For the text-containing cell, return its midpoint in (X, Y) coordinate format. 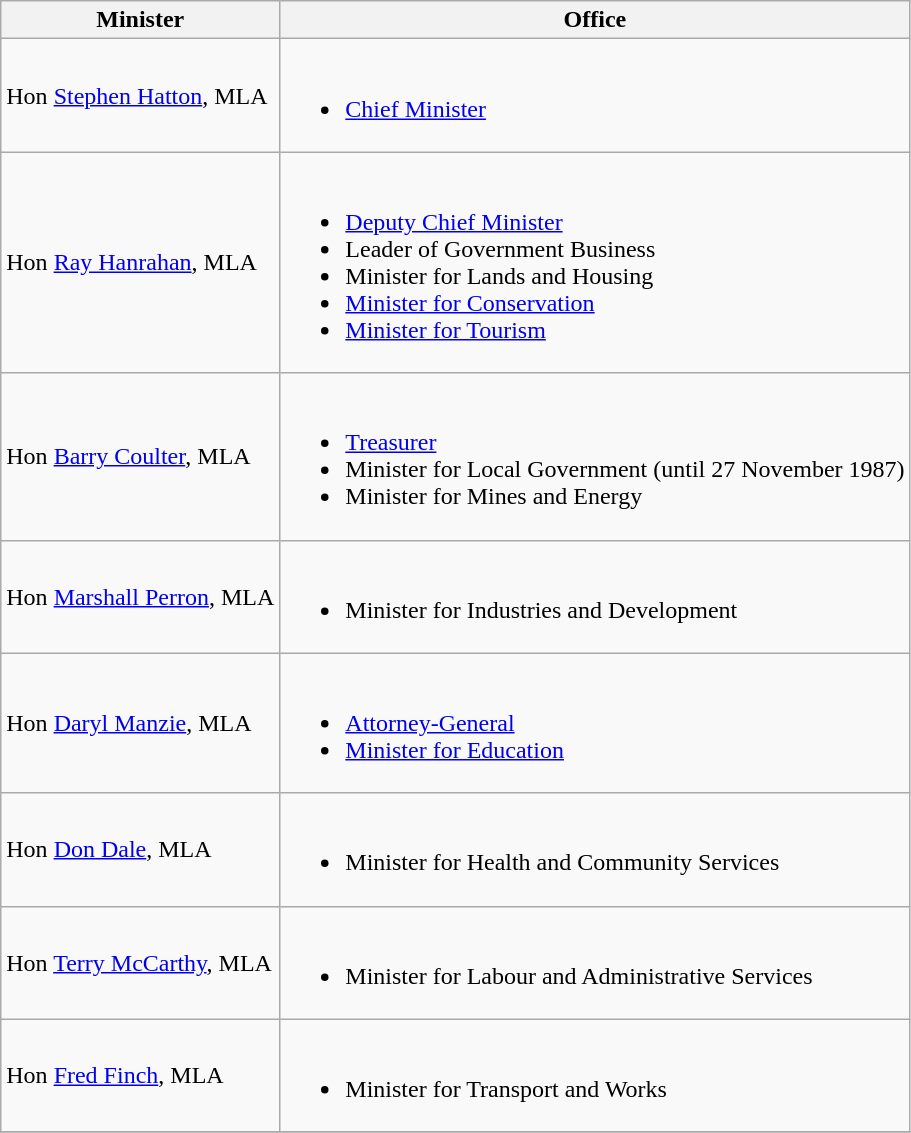
Hon Don Dale, MLA (140, 850)
Hon Fred Finch, MLA (140, 1076)
Attorney-GeneralMinister for Education (595, 723)
TreasurerMinister for Local Government (until 27 November 1987)Minister for Mines and Energy (595, 456)
Hon Barry Coulter, MLA (140, 456)
Minister for Transport and Works (595, 1076)
Minister for Industries and Development (595, 596)
Minister for Labour and Administrative Services (595, 962)
Hon Stephen Hatton, MLA (140, 96)
Office (595, 20)
Hon Daryl Manzie, MLA (140, 723)
Chief Minister (595, 96)
Deputy Chief MinisterLeader of Government BusinessMinister for Lands and HousingMinister for ConservationMinister for Tourism (595, 262)
Hon Ray Hanrahan, MLA (140, 262)
Minister (140, 20)
Hon Terry McCarthy, MLA (140, 962)
Minister for Health and Community Services (595, 850)
Hon Marshall Perron, MLA (140, 596)
